Provide the (x, y) coordinate of the cell's center where the given text is located.  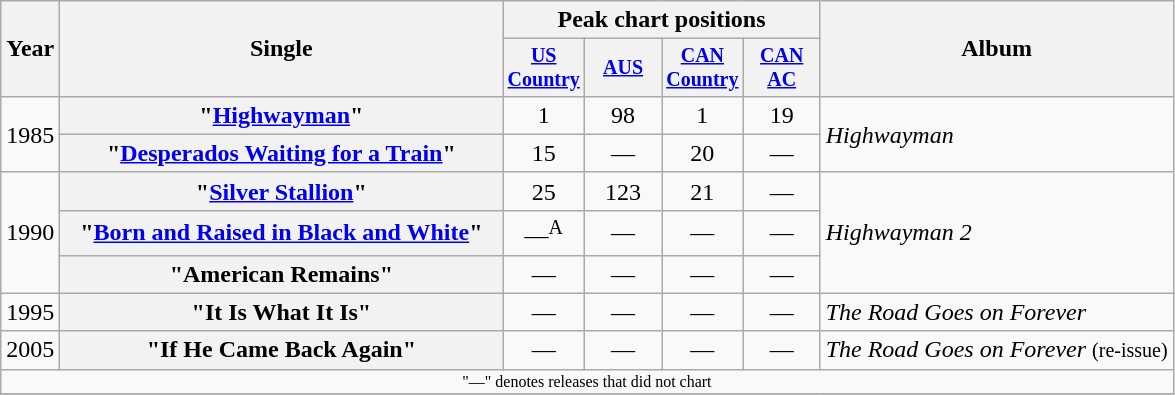
CAN AC (782, 68)
The Road Goes on Forever (996, 312)
"If He Came Back Again" (282, 350)
Highwayman 2 (996, 232)
20 (703, 153)
1985 (30, 134)
The Road Goes on Forever (re-issue) (996, 350)
"Silver Stallion" (282, 191)
25 (544, 191)
"—" denotes releases that did not chart (587, 381)
1995 (30, 312)
"Desperados Waiting for a Train" (282, 153)
19 (782, 115)
98 (624, 115)
Year (30, 49)
AUS (624, 68)
2005 (30, 350)
Peak chart positions (662, 20)
US Country (544, 68)
15 (544, 153)
Album (996, 49)
"It Is What It Is" (282, 312)
—A (544, 232)
"Highwayman" (282, 115)
Highwayman (996, 134)
"American Remains" (282, 274)
CAN Country (703, 68)
123 (624, 191)
Single (282, 49)
1990 (30, 232)
21 (703, 191)
"Born and Raised in Black and White" (282, 232)
